Return (X, Y) of the center of cell containing provided text 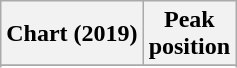
Chart (2019) (72, 34)
Peakposition (189, 34)
